Pinpoint the cell where the given text exists, returning its [x, y] midpoint coordinate. 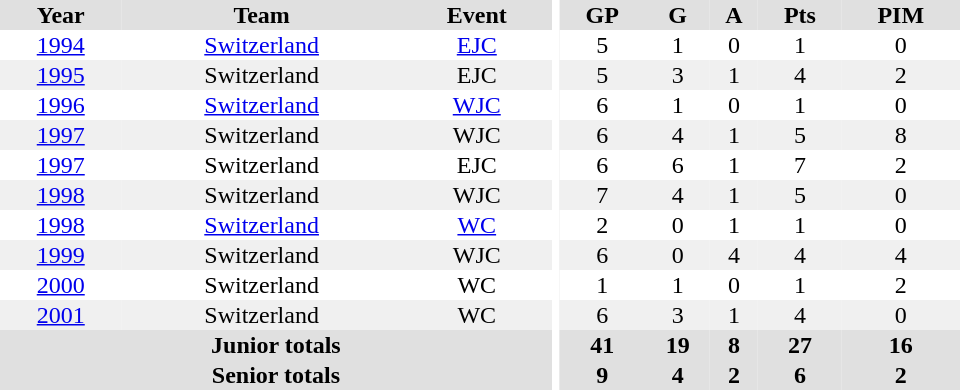
Junior totals [276, 345]
A [734, 15]
9 [602, 375]
PIM [901, 15]
Senior totals [276, 375]
Team [262, 15]
Year [61, 15]
19 [677, 345]
1996 [61, 105]
G [677, 15]
2001 [61, 315]
GP [602, 15]
27 [800, 345]
Event [477, 15]
Pts [800, 15]
1999 [61, 255]
1994 [61, 45]
16 [901, 345]
41 [602, 345]
2000 [61, 285]
1995 [61, 75]
